Detect which cell encompasses the target text, then output its (x, y) center coordinate. 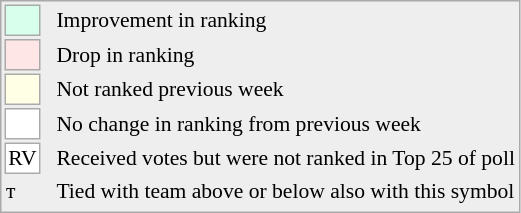
Not ranked previous week (286, 90)
No change in ranking from previous week (286, 124)
Received votes but were not ranked in Top 25 of poll (286, 158)
Drop in ranking (286, 55)
Improvement in ranking (286, 20)
т (22, 191)
RV (22, 158)
Tied with team above or below also with this symbol (286, 191)
